Pinpoint the cell where the given text exists, returning its (X, Y) midpoint coordinate. 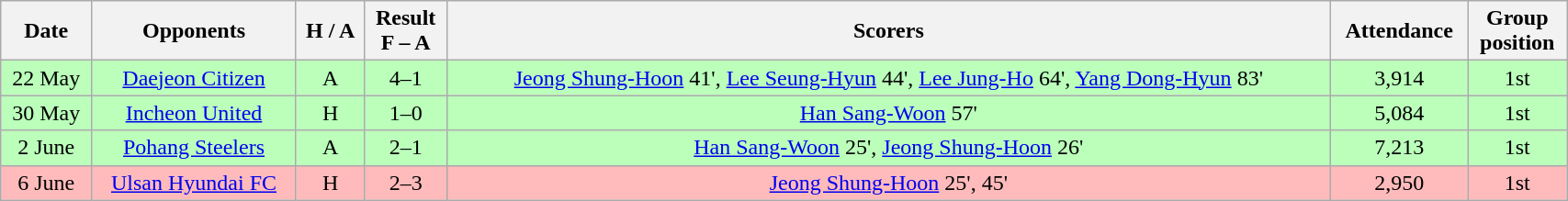
Jeong Shung-Hoon 41', Lee Seung-Hyun 44', Lee Jung-Ho 64', Yang Dong-Hyun 83' (888, 78)
2 June (46, 148)
2–1 (406, 148)
H / A (331, 31)
Jeong Shung-Hoon 25', 45' (888, 183)
Scorers (888, 31)
Incheon United (194, 113)
Opponents (194, 31)
Date (46, 31)
Daejeon Citizen (194, 78)
Han Sang-Woon 25', Jeong Shung-Hoon 26' (888, 148)
Groupposition (1517, 31)
2,950 (1398, 183)
6 June (46, 183)
ResultF – A (406, 31)
22 May (46, 78)
Han Sang-Woon 57' (888, 113)
Ulsan Hyundai FC (194, 183)
5,084 (1398, 113)
Pohang Steelers (194, 148)
30 May (46, 113)
3,914 (1398, 78)
4–1 (406, 78)
Attendance (1398, 31)
7,213 (1398, 148)
1–0 (406, 113)
2–3 (406, 183)
